From the cell containing the given text, extract its center point as [x, y] coordinate. 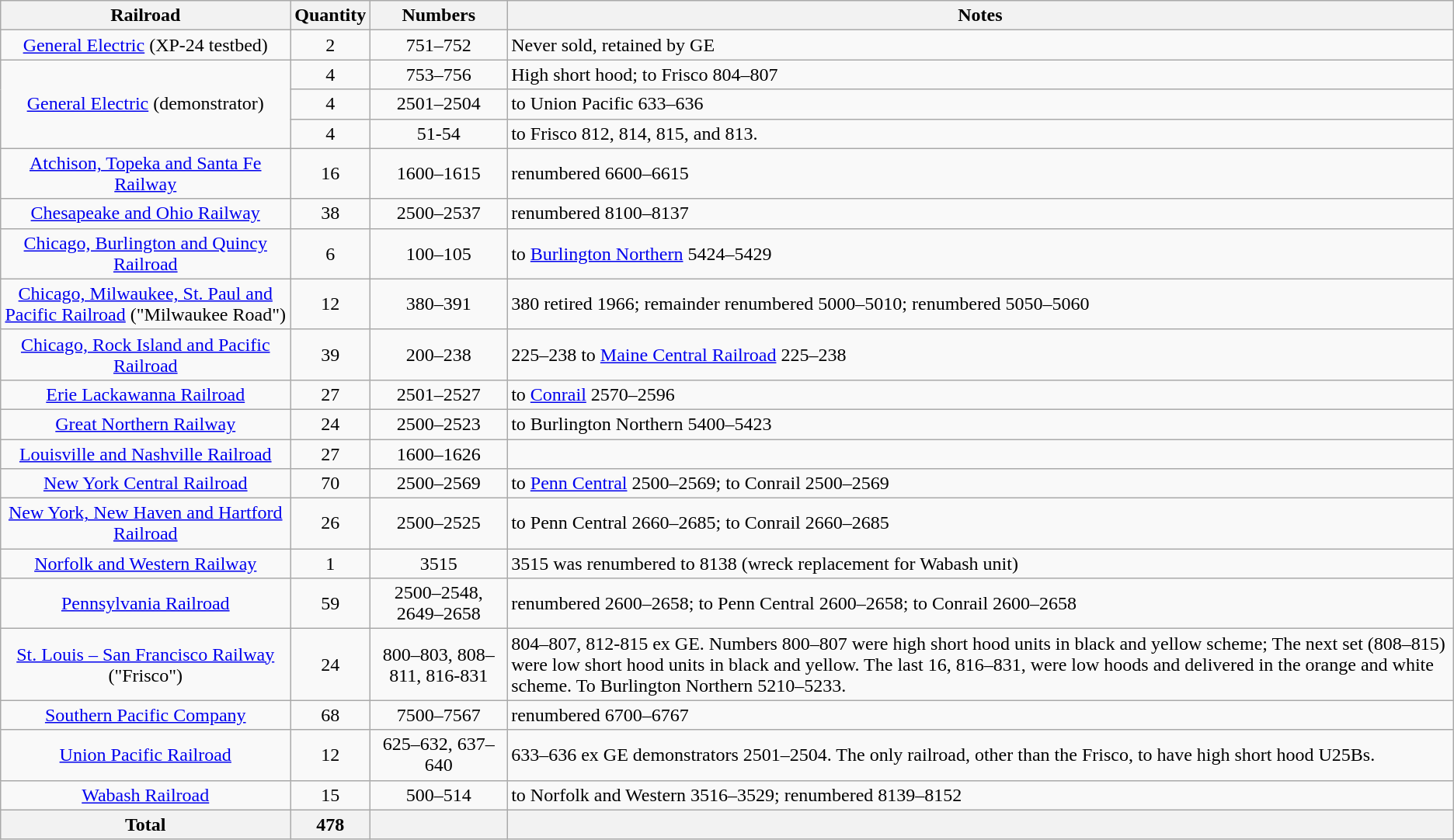
to Conrail 2570–2596 [980, 394]
Notes [980, 16]
225–238 to Maine Central Railroad 225–238 [980, 354]
39 [331, 354]
to Penn Central 2660–2685; to Conrail 2660–2685 [980, 523]
to Union Pacific 633–636 [980, 104]
38 [331, 213]
Chesapeake and Ohio Railway [146, 213]
380–391 [439, 304]
renumbered 6600–6615 [980, 174]
St. Louis – San Francisco Railway ("Frisco") [146, 665]
753–756 [439, 75]
2500–2548, 2649–2658 [439, 604]
Atchison, Topeka and Santa Fe Railway [146, 174]
2500–2525 [439, 523]
Total [146, 824]
68 [331, 715]
New York Central Railroad [146, 484]
to Burlington Northern 5424–5429 [980, 253]
to Frisco 812, 814, 815, and 813. [980, 134]
200–238 [439, 354]
2500–2569 [439, 484]
1600–1615 [439, 174]
59 [331, 604]
Never sold, retained by GE [980, 45]
26 [331, 523]
to Burlington Northern 5400–5423 [980, 424]
Wabash Railroad [146, 795]
500–514 [439, 795]
2501–2504 [439, 104]
Erie Lackawanna Railroad [146, 394]
renumbered 6700–6767 [980, 715]
renumbered 8100–8137 [980, 213]
2501–2527 [439, 394]
6 [331, 253]
Southern Pacific Company [146, 715]
Numbers [439, 16]
625–632, 637–640 [439, 755]
478 [331, 824]
16 [331, 174]
751–752 [439, 45]
380 retired 1966; remainder renumbered 5000–5010; renumbered 5050–5060 [980, 304]
General Electric (XP-24 testbed) [146, 45]
Norfolk and Western Railway [146, 564]
Great Northern Railway [146, 424]
Chicago, Burlington and Quincy Railroad [146, 253]
Pennsylvania Railroad [146, 604]
3515 [439, 564]
70 [331, 484]
633–636 ex GE demonstrators 2501–2504. The only railroad, other than the Frisco, to have high short hood U25Bs. [980, 755]
3515 was renumbered to 8138 (wreck replacement for Wabash unit) [980, 564]
to Penn Central 2500–2569; to Conrail 2500–2569 [980, 484]
2 [331, 45]
Louisville and Nashville Railroad [146, 454]
to Norfolk and Western 3516–3529; renumbered 8139–8152 [980, 795]
1600–1626 [439, 454]
General Electric (demonstrator) [146, 104]
New York, New Haven and Hartford Railroad [146, 523]
Railroad [146, 16]
7500–7567 [439, 715]
Chicago, Rock Island and Pacific Railroad [146, 354]
1 [331, 564]
2500–2523 [439, 424]
2500–2537 [439, 213]
15 [331, 795]
Chicago, Milwaukee, St. Paul and Pacific Railroad ("Milwaukee Road") [146, 304]
Quantity [331, 16]
800–803, 808–811, 816-831 [439, 665]
51-54 [439, 134]
renumbered 2600–2658; to Penn Central 2600–2658; to Conrail 2600–2658 [980, 604]
High short hood; to Frisco 804–807 [980, 75]
100–105 [439, 253]
Union Pacific Railroad [146, 755]
